Determine the [x, y] coordinate at the center of the cell enclosing the given text.  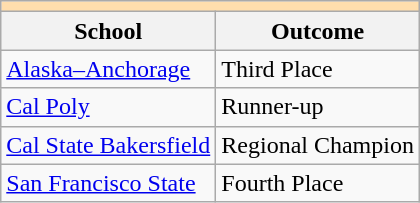
Cal State Bakersfield [108, 145]
School [108, 31]
San Francisco State [108, 183]
Alaska–Anchorage [108, 69]
Regional Champion [318, 145]
Cal Poly [108, 107]
Runner-up [318, 107]
Third Place [318, 69]
Outcome [318, 31]
Fourth Place [318, 183]
